Scan for the cell matching the given text and deliver its [X, Y] coordinate at center. 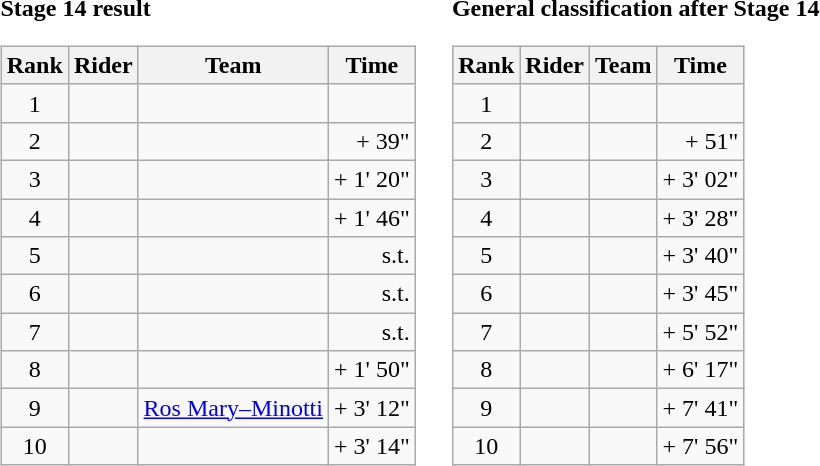
+ 3' 40" [700, 256]
+ 3' 02" [700, 179]
+ 3' 12" [372, 408]
+ 6' 17" [700, 370]
+ 3' 14" [372, 446]
+ 39" [372, 141]
+ 7' 41" [700, 408]
Ros Mary–Minotti [233, 408]
+ 3' 45" [700, 294]
+ 5' 52" [700, 332]
+ 3' 28" [700, 217]
+ 7' 56" [700, 446]
+ 1' 50" [372, 370]
+ 51" [700, 141]
+ 1' 46" [372, 217]
+ 1' 20" [372, 179]
